Find where the given text appears and provide that cell's center as [x, y] coordinate. 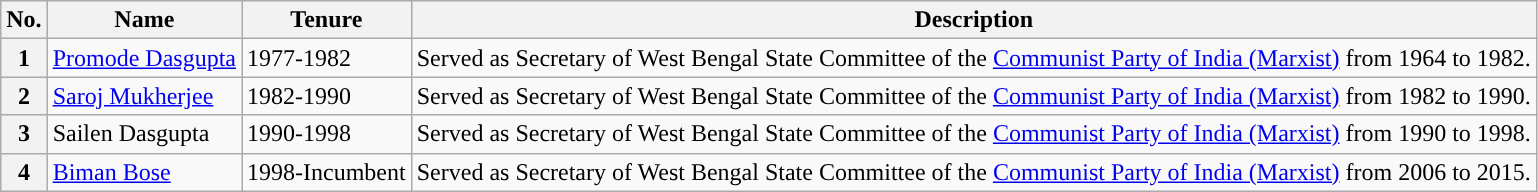
Served as Secretary of West Bengal State Committee of the Communist Party of India (Marxist) from 1964 to 1982. [974, 58]
1 [24, 58]
Served as Secretary of West Bengal State Committee of the Communist Party of India (Marxist) from 1982 to 1990. [974, 96]
4 [24, 172]
Promode Dasgupta [144, 58]
Sailen Dasgupta [144, 134]
Tenure [327, 20]
Served as Secretary of West Bengal State Committee of the Communist Party of India (Marxist) from 1990 to 1998. [974, 134]
Description [974, 20]
2 [24, 96]
3 [24, 134]
No. [24, 20]
Served as Secretary of West Bengal State Committee of the Communist Party of India (Marxist) from 2006 to 2015. [974, 172]
1990-1998 [327, 134]
1977-1982 [327, 58]
Name [144, 20]
Biman Bose [144, 172]
Saroj Mukherjee [144, 96]
1982-1990 [327, 96]
1998-Incumbent [327, 172]
